Identify which cell holds the provided text, then report its (x, y) central coordinate. 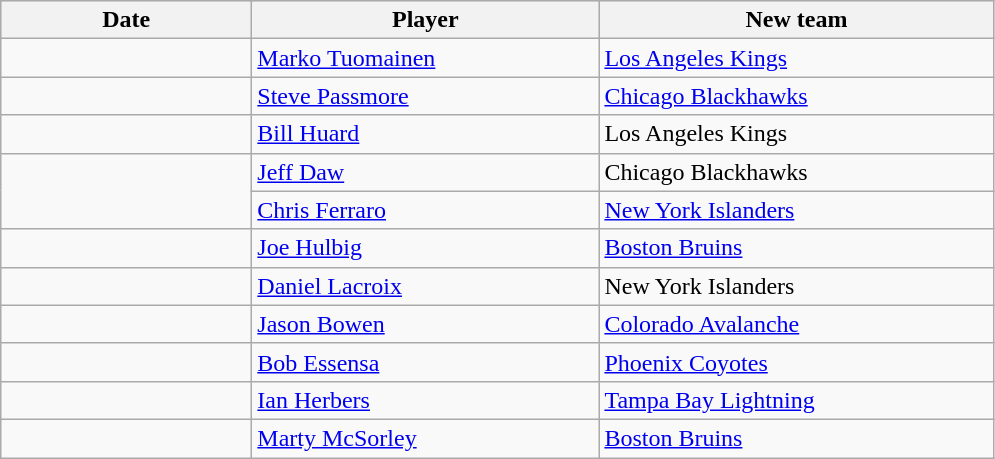
Jeff Daw (426, 172)
Tampa Bay Lightning (796, 400)
Date (126, 20)
Marko Tuomainen (426, 58)
Ian Herbers (426, 400)
New team (796, 20)
Jason Bowen (426, 324)
Bob Essensa (426, 362)
Joe Hulbig (426, 248)
Phoenix Coyotes (796, 362)
Colorado Avalanche (796, 324)
Chris Ferraro (426, 210)
Bill Huard (426, 134)
Daniel Lacroix (426, 286)
Marty McSorley (426, 438)
Steve Passmore (426, 96)
Player (426, 20)
